Provide the (X, Y) coordinate of the cell's center where the given text is located.  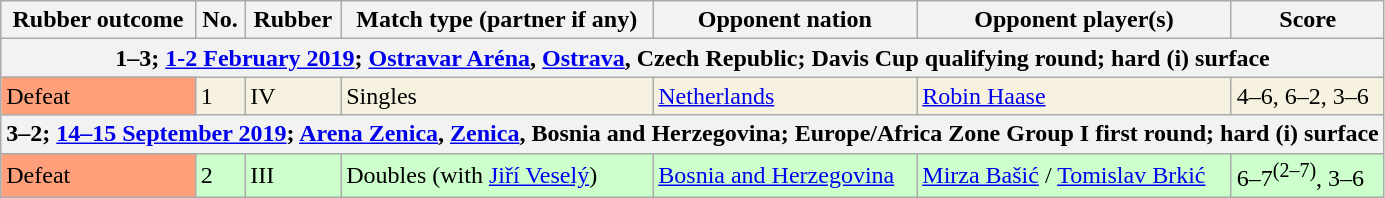
1 (220, 96)
Robin Haase (1074, 96)
Opponent player(s) (1074, 20)
Opponent nation (785, 20)
1–3; 1-2 February 2019; Ostravar Aréna, Ostrava, Czech Republic; Davis Cup qualifying round; hard (i) surface (693, 58)
Score (1308, 20)
Bosnia and Herzegovina (785, 176)
Doubles (with Jiří Veselý) (497, 176)
Singles (497, 96)
Rubber outcome (98, 20)
Rubber (293, 20)
No. (220, 20)
4–6, 6–2, 3–6 (1308, 96)
III (293, 176)
Netherlands (785, 96)
Match type (partner if any) (497, 20)
IV (293, 96)
3–2; 14–15 September 2019; Arena Zenica, Zenica, Bosnia and Herzegovina; Europe/Africa Zone Group I first round; hard (i) surface (693, 134)
2 (220, 176)
6–7(2–7), 3–6 (1308, 176)
Mirza Bašić / Tomislav Brkić (1074, 176)
